Output the [X, Y] coordinate of the center of the cell containing the given text.  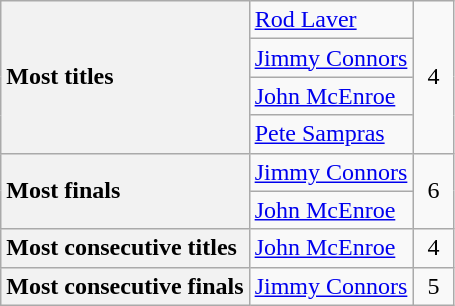
Most consecutive finals [125, 286]
5 [434, 286]
Most finals [125, 191]
Pete Sampras [331, 134]
6 [434, 191]
Rod Laver [331, 20]
Most titles [125, 77]
Most consecutive titles [125, 248]
